Capture the cell that displays the provided text and extract its [x, y] central coordinate. 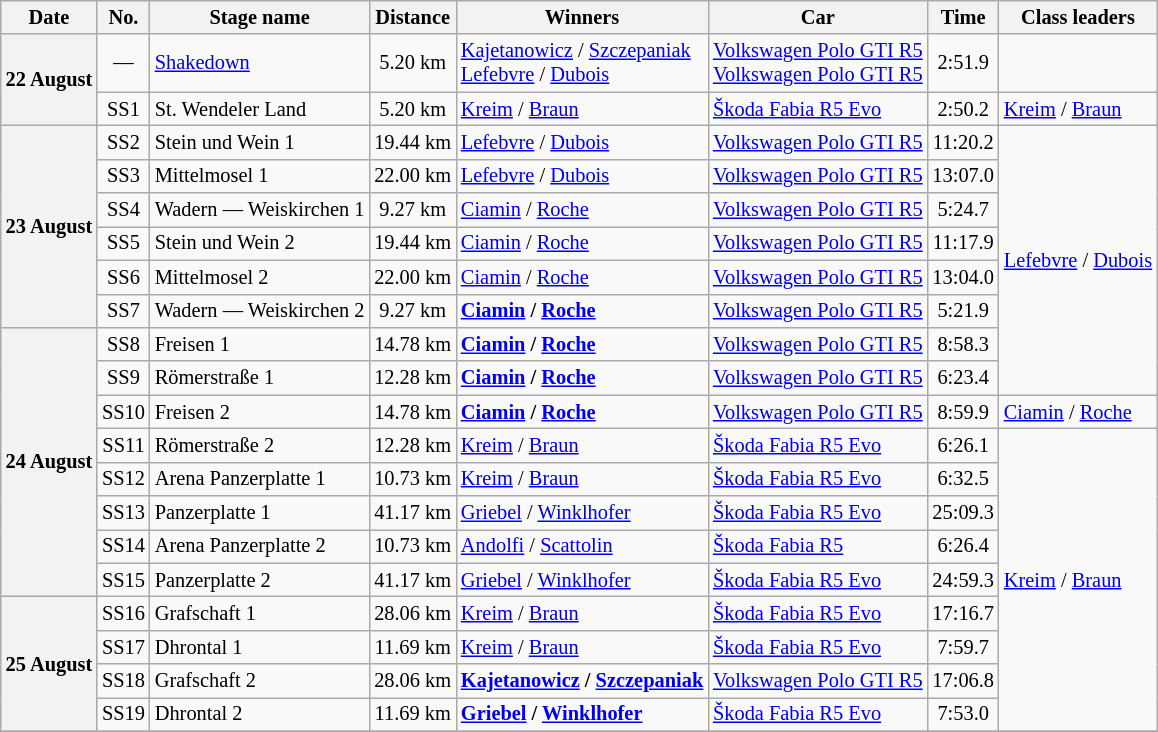
13:04.0 [962, 277]
8:59.9 [962, 412]
Panzerplatte 2 [260, 580]
SS6 [124, 277]
Römerstraße 2 [260, 445]
13:07.0 [962, 176]
Mittelmosel 2 [260, 277]
Class leaders [1078, 17]
Grafschaft 2 [260, 681]
SS2 [124, 142]
SS3 [124, 176]
SS16 [124, 613]
Freisen 1 [260, 344]
SS18 [124, 681]
6:26.4 [962, 546]
17:16.7 [962, 613]
Stein und Wein 2 [260, 243]
SS1 [124, 109]
SS19 [124, 714]
Stage name [260, 17]
Car [818, 17]
No. [124, 17]
SS10 [124, 412]
2:50.2 [962, 109]
Freisen 2 [260, 412]
Kajetanowicz / Szczepaniak [582, 681]
11:17.9 [962, 243]
Panzerplatte 1 [260, 513]
St. Wendeler Land [260, 109]
24 August [49, 462]
7:53.0 [962, 714]
25 August [49, 664]
5:24.7 [962, 210]
SS17 [124, 647]
Römerstraße 1 [260, 378]
6:32.5 [962, 479]
5:21.9 [962, 311]
SS9 [124, 378]
— [124, 63]
Distance [412, 17]
8:58.3 [962, 344]
Date [49, 17]
11:20.2 [962, 142]
Dhrontal 1 [260, 647]
SS7 [124, 311]
Arena Panzerplatte 2 [260, 546]
SS8 [124, 344]
SS14 [124, 546]
6:23.4 [962, 378]
17:06.8 [962, 681]
Mittelmosel 1 [260, 176]
Winners [582, 17]
SS15 [124, 580]
Volkswagen Polo GTI R5Volkswagen Polo GTI R5 [818, 63]
6:26.1 [962, 445]
23 August [49, 226]
22 August [49, 80]
Time [962, 17]
Wadern — Weiskirchen 1 [260, 210]
2:51.9 [962, 63]
SS4 [124, 210]
Dhrontal 2 [260, 714]
Andolfi / Scattolin [582, 546]
Škoda Fabia R5 [818, 546]
SS5 [124, 243]
25:09.3 [962, 513]
24:59.3 [962, 580]
Kajetanowicz / SzczepaniakLefebvre / Dubois [582, 63]
7:59.7 [962, 647]
SS12 [124, 479]
Stein und Wein 1 [260, 142]
Shakedown [260, 63]
Arena Panzerplatte 1 [260, 479]
SS11 [124, 445]
SS13 [124, 513]
Wadern — Weiskirchen 2 [260, 311]
Grafschaft 1 [260, 613]
